Pinpoint the cell where the given text exists, returning its [x, y] midpoint coordinate. 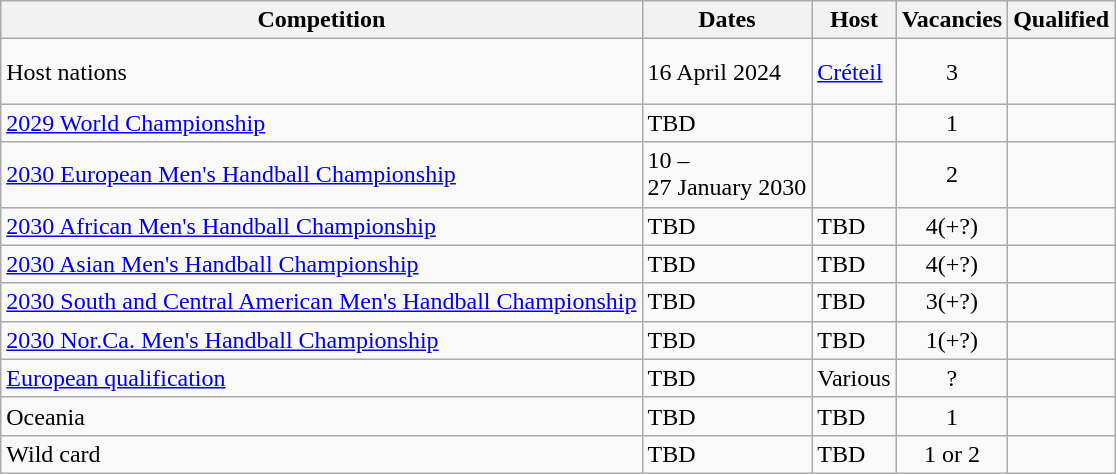
Vacancies [952, 20]
Créteil [854, 72]
? [952, 378]
Various [854, 378]
2030 Asian Men's Handball Championship [322, 264]
2029 World Championship [322, 123]
Dates [727, 20]
3(+?) [952, 302]
2030 Nor.Ca. Men's Handball Championship [322, 340]
2030 European Men's Handball Championship [322, 174]
2 [952, 174]
Oceania [322, 416]
3 [952, 72]
Competition [322, 20]
Host nations [322, 72]
2030 African Men's Handball Championship [322, 226]
European qualification [322, 378]
2030 South and Central American Men's Handball Championship [322, 302]
1(+?) [952, 340]
Wild card [322, 454]
Qualified [1062, 20]
16 April 2024 [727, 72]
10 –27 January 2030 [727, 174]
1 or 2 [952, 454]
Host [854, 20]
